Return (X, Y) of the center of cell containing provided text 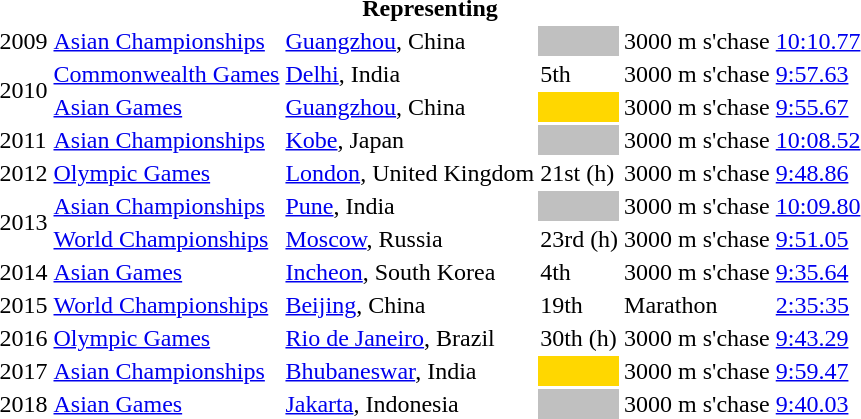
Marathon (698, 305)
Incheon, South Korea (410, 272)
Beijing, China (410, 305)
Rio de Janeiro, Brazil (410, 338)
19th (580, 305)
5th (580, 74)
Bhubaneswar, India (410, 371)
21st (h) (580, 173)
London, United Kingdom (410, 173)
Delhi, India (410, 74)
Jakarta, Indonesia (410, 404)
23rd (h) (580, 239)
Commonwealth Games (166, 74)
4th (580, 272)
Kobe, Japan (410, 140)
30th (h) (580, 338)
Moscow, Russia (410, 239)
Pune, India (410, 206)
